Identify which cell holds the provided text, then report its (X, Y) central coordinate. 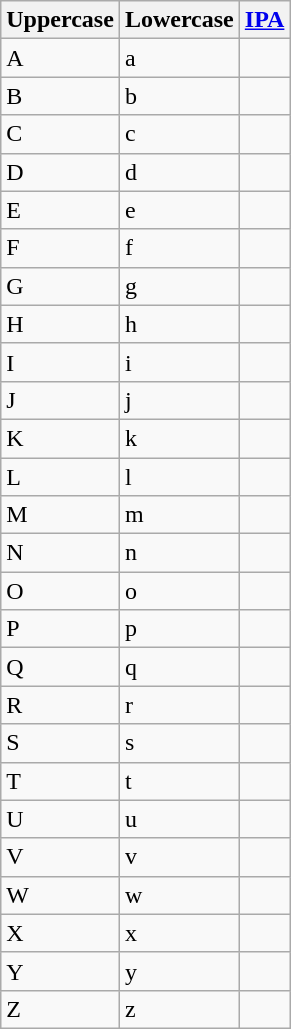
j (179, 400)
v (179, 857)
i (179, 362)
Uppercase (60, 20)
N (60, 553)
G (60, 286)
e (179, 210)
I (60, 362)
t (179, 781)
S (60, 743)
r (179, 705)
W (60, 895)
X (60, 933)
B (60, 96)
C (60, 134)
q (179, 667)
k (179, 438)
Q (60, 667)
Lowercase (179, 20)
IPA (264, 20)
o (179, 591)
U (60, 819)
z (179, 1009)
n (179, 553)
f (179, 248)
h (179, 324)
u (179, 819)
l (179, 477)
T (60, 781)
x (179, 933)
D (60, 172)
y (179, 971)
M (60, 515)
H (60, 324)
s (179, 743)
R (60, 705)
O (60, 591)
a (179, 58)
p (179, 629)
Z (60, 1009)
w (179, 895)
c (179, 134)
L (60, 477)
g (179, 286)
d (179, 172)
b (179, 96)
V (60, 857)
P (60, 629)
m (179, 515)
F (60, 248)
E (60, 210)
A (60, 58)
J (60, 400)
Y (60, 971)
K (60, 438)
